For the text-containing cell, return its midpoint in [X, Y] coordinate format. 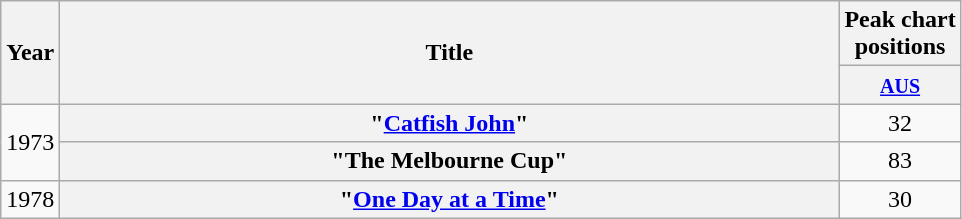
1978 [30, 199]
"One Day at a Time" [450, 199]
Title [450, 52]
83 [900, 161]
"The Melbourne Cup" [450, 161]
"Catfish John" [450, 123]
AUS [900, 85]
Year [30, 52]
Peak chartpositions [900, 34]
1973 [30, 142]
32 [900, 123]
30 [900, 199]
